For the text-containing cell, return its midpoint in (X, Y) coordinate format. 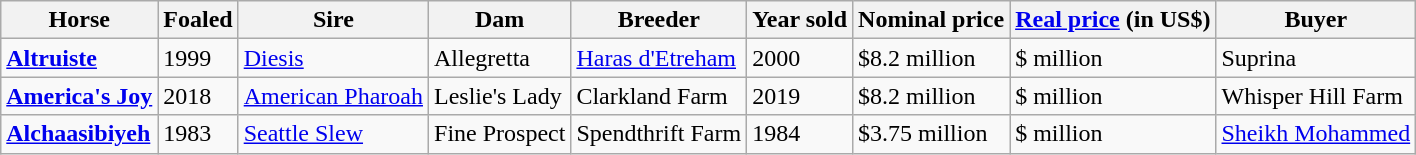
Whisper Hill Farm (1316, 96)
Foaled (198, 20)
$3.75 million (932, 134)
Alchaasibiyeh (80, 134)
Real price (in US$) (1113, 20)
America's Joy (80, 96)
Suprina (1316, 58)
1999 (198, 58)
2000 (800, 58)
1984 (800, 134)
Dam (500, 20)
Year sold (800, 20)
Leslie's Lady (500, 96)
American Pharoah (333, 96)
Sire (333, 20)
2019 (800, 96)
Allegretta (500, 58)
Breeder (659, 20)
Altruiste (80, 58)
Seattle Slew (333, 134)
2018 (198, 96)
Sheikh Mohammed (1316, 134)
Fine Prospect (500, 134)
Diesis (333, 58)
Buyer (1316, 20)
1983 (198, 134)
Nominal price (932, 20)
Spendthrift Farm (659, 134)
Haras d'Etreham (659, 58)
Horse (80, 20)
Clarkland Farm (659, 96)
